Search for the cell housing the specified text and yield its (X, Y) center coordinate. 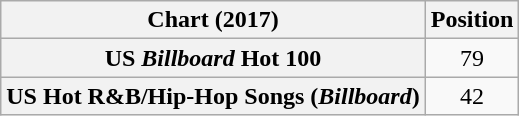
79 (472, 58)
Position (472, 20)
42 (472, 96)
US Billboard Hot 100 (213, 58)
Chart (2017) (213, 20)
US Hot R&B/Hip-Hop Songs (Billboard) (213, 96)
